Find where the given text appears and provide that cell's center as (X, Y) coordinate. 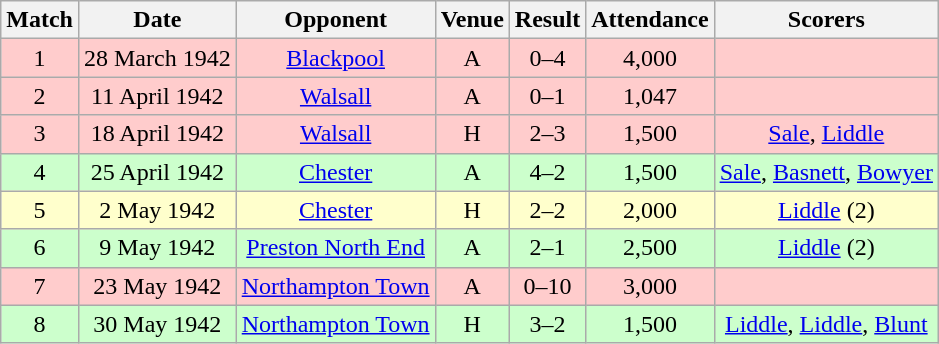
Attendance (650, 20)
4,000 (650, 58)
2–3 (547, 134)
4 (40, 172)
11 April 1942 (157, 96)
Match (40, 20)
Sale, Liddle (826, 134)
8 (40, 324)
Scorers (826, 20)
Preston North End (336, 248)
Sale, Basnett, Bowyer (826, 172)
4–2 (547, 172)
28 March 1942 (157, 58)
1 (40, 58)
2,500 (650, 248)
3 (40, 134)
30 May 1942 (157, 324)
Result (547, 20)
6 (40, 248)
Liddle, Liddle, Blunt (826, 324)
2–2 (547, 210)
2–1 (547, 248)
9 May 1942 (157, 248)
1,047 (650, 96)
0–10 (547, 286)
Venue (472, 20)
18 April 1942 (157, 134)
2,000 (650, 210)
25 April 1942 (157, 172)
Blackpool (336, 58)
Date (157, 20)
0–4 (547, 58)
3,000 (650, 286)
7 (40, 286)
Opponent (336, 20)
2 (40, 96)
3–2 (547, 324)
0–1 (547, 96)
23 May 1942 (157, 286)
5 (40, 210)
2 May 1942 (157, 210)
